Output the (x, y) coordinate of the center of the cell containing the given text.  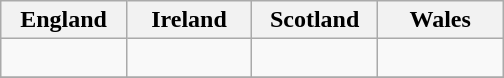
Wales (440, 20)
Ireland (189, 20)
England (64, 20)
Scotland (315, 20)
